Search for the cell housing the specified text and yield its (X, Y) center coordinate. 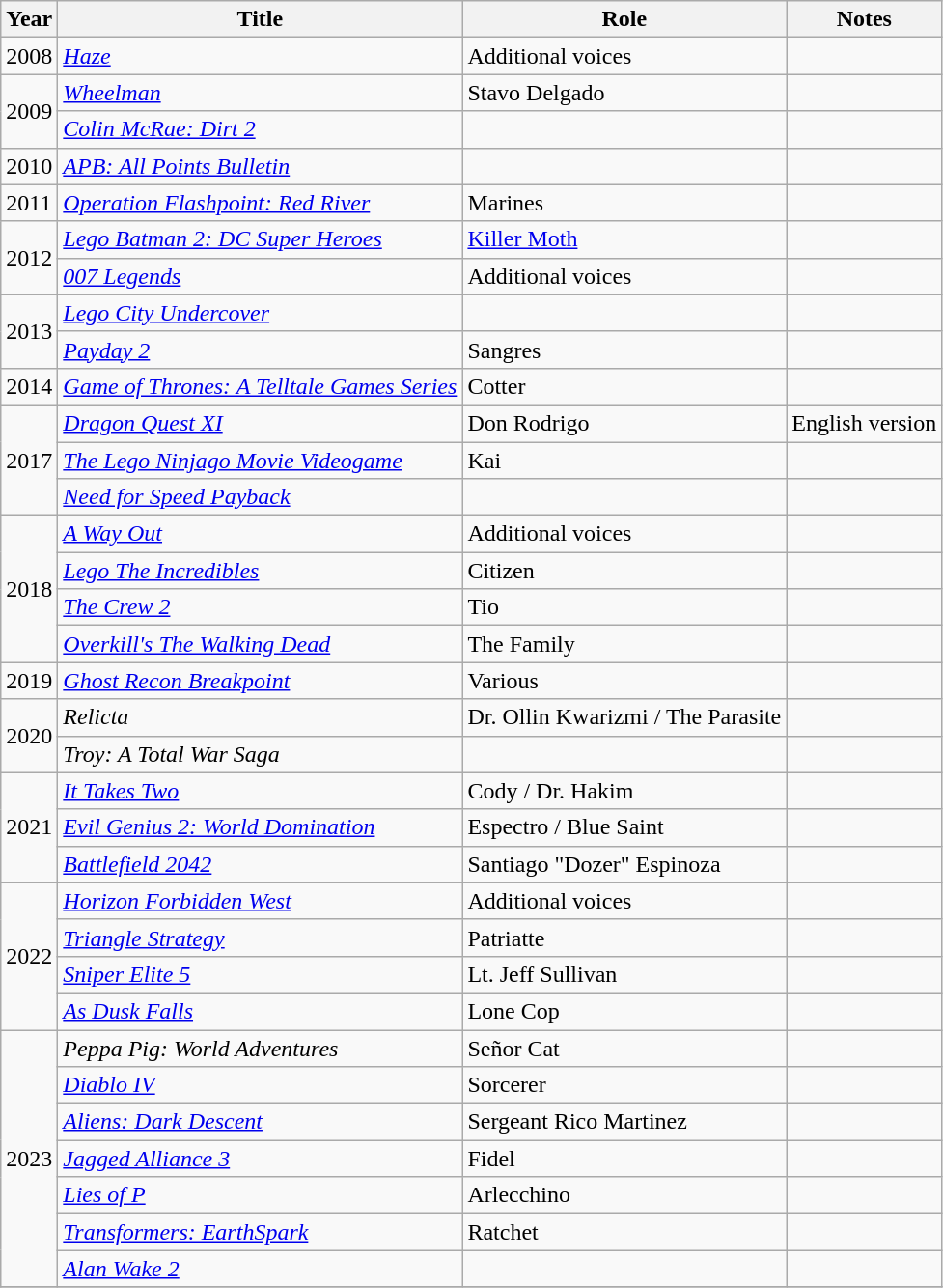
Role (624, 19)
2013 (29, 331)
2018 (29, 589)
Lt. Jeff Sullivan (624, 974)
Alan Wake 2 (261, 1269)
Title (261, 19)
Lone Cop (624, 1011)
2023 (29, 1158)
Sniper Elite 5 (261, 974)
Arlecchino (624, 1195)
Lies of P (261, 1195)
2012 (29, 258)
The Crew 2 (261, 607)
It Takes Two (261, 791)
2021 (29, 827)
Marines (624, 203)
Aliens: Dark Descent (261, 1122)
2014 (29, 386)
Lego City Undercover (261, 313)
Overkill's The Walking Dead (261, 644)
2009 (29, 111)
Ghost Recon Breakpoint (261, 681)
The Family (624, 644)
2011 (29, 203)
Notes (865, 19)
Dragon Quest XI (261, 423)
Sorcerer (624, 1085)
Lego Batman 2: DC Super Heroes (261, 239)
Señor Cat (624, 1048)
Evil Genius 2: World Domination (261, 827)
Peppa Pig: World Adventures (261, 1048)
Diablo IV (261, 1085)
Cody / Dr. Hakim (624, 791)
Haze (261, 56)
Triangle Strategy (261, 938)
2022 (29, 956)
2019 (29, 681)
Wheelman (261, 93)
Need for Speed Payback (261, 497)
Tio (624, 607)
Sangres (624, 350)
Cotter (624, 386)
Espectro / Blue Saint (624, 827)
As Dusk Falls (261, 1011)
Ratchet (624, 1232)
A Way Out (261, 534)
007 Legends (261, 276)
Year (29, 19)
2008 (29, 56)
Dr. Ollin Kwarizmi / The Parasite (624, 717)
Citizen (624, 571)
Payday 2 (261, 350)
Killer Moth (624, 239)
Lego The Incredibles (261, 571)
Various (624, 681)
2020 (29, 736)
Stavo Delgado (624, 93)
APB: All Points Bulletin (261, 166)
Colin McRae: Dirt 2 (261, 129)
2017 (29, 460)
Relicta (261, 717)
Sergeant Rico Martinez (624, 1122)
Transformers: EarthSpark (261, 1232)
Patriatte (624, 938)
Troy: A Total War Saga (261, 754)
Battlefield 2042 (261, 864)
Jagged Alliance 3 (261, 1159)
Santiago "Dozer" Espinoza (624, 864)
Horizon Forbidden West (261, 901)
Operation Flashpoint: Red River (261, 203)
Kai (624, 461)
Game of Thrones: A Telltale Games Series (261, 386)
Don Rodrigo (624, 423)
The Lego Ninjago Movie Videogame (261, 461)
2010 (29, 166)
English version (865, 423)
Fidel (624, 1159)
